Scan for the cell matching the given text and deliver its [x, y] coordinate at center. 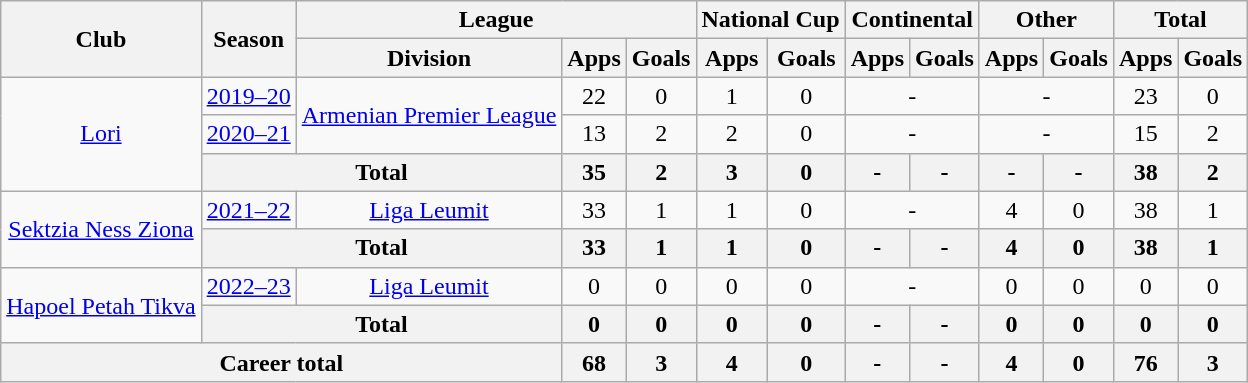
15 [1145, 134]
Season [248, 39]
23 [1145, 96]
Hapoel Petah Tikva [101, 305]
Lori [101, 134]
68 [594, 362]
35 [594, 172]
Continental [912, 20]
Armenian Premier League [429, 115]
76 [1145, 362]
2019–20 [248, 96]
2021–22 [248, 210]
2020–21 [248, 134]
13 [594, 134]
Club [101, 39]
Sektzia Ness Ziona [101, 229]
League [496, 20]
Other [1046, 20]
Division [429, 58]
Career total [282, 362]
National Cup [770, 20]
22 [594, 96]
2022–23 [248, 286]
